Extract the [x, y] coordinate from the center of the cell holding the provided text.  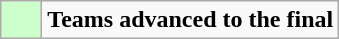
Teams advanced to the final [190, 20]
